Pinpoint the cell where the given text exists, returning its (X, Y) midpoint coordinate. 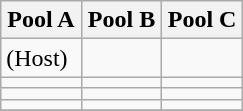
(Host) (42, 58)
Pool A (42, 20)
Pool C (202, 20)
Pool B (122, 20)
